Locate the cell with the specified text and output its [x, y] center coordinate. 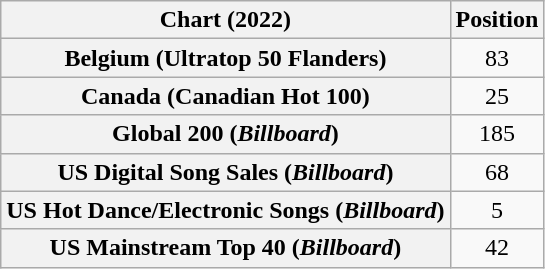
US Hot Dance/Electronic Songs (Billboard) [226, 210]
83 [497, 58]
68 [497, 172]
Canada (Canadian Hot 100) [226, 96]
185 [497, 134]
25 [497, 96]
Belgium (Ultratop 50 Flanders) [226, 58]
Position [497, 20]
42 [497, 248]
5 [497, 210]
US Mainstream Top 40 (Billboard) [226, 248]
Chart (2022) [226, 20]
Global 200 (Billboard) [226, 134]
US Digital Song Sales (Billboard) [226, 172]
